Find where the given text appears and provide that cell's center as (X, Y) coordinate. 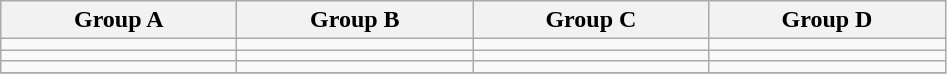
Group B (355, 20)
Group A (119, 20)
Group C (591, 20)
Group D (827, 20)
